Output the [X, Y] coordinate of the center of the cell containing the given text.  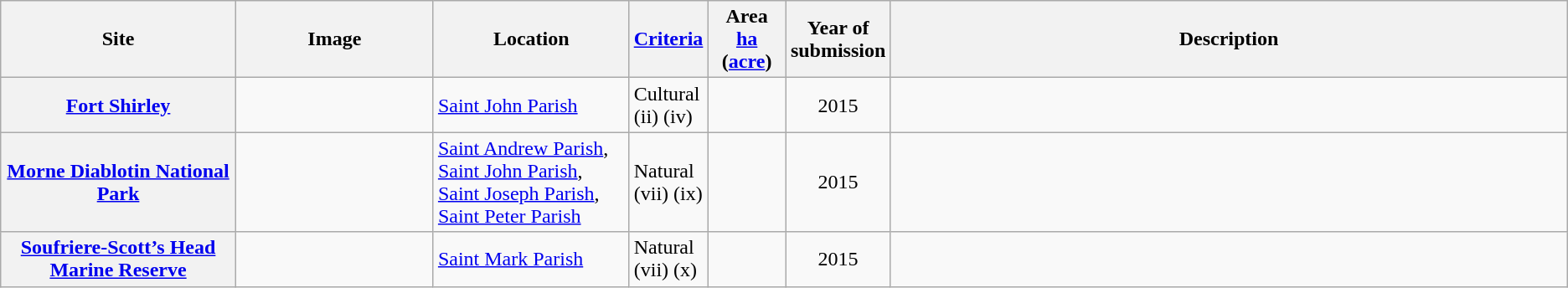
Description [1229, 39]
Soufriere-Scott’s Head Marine Reserve [119, 260]
Image [334, 39]
Fort Shirley [119, 105]
Saint John Parish [531, 105]
Saint Andrew Parish, Saint John Parish, Saint Joseph Parish, Saint Peter Parish [531, 183]
Saint Mark Parish [531, 260]
Site [119, 39]
Year of submission [838, 39]
Morne Diablotin National Park [119, 183]
Natural (vii) (ix) [668, 183]
Location [531, 39]
Criteria [668, 39]
Cultural (ii) (iv) [668, 105]
Areaha (acre) [747, 39]
Natural (vii) (x) [668, 260]
